For the text-containing cell, return its midpoint in (x, y) coordinate format. 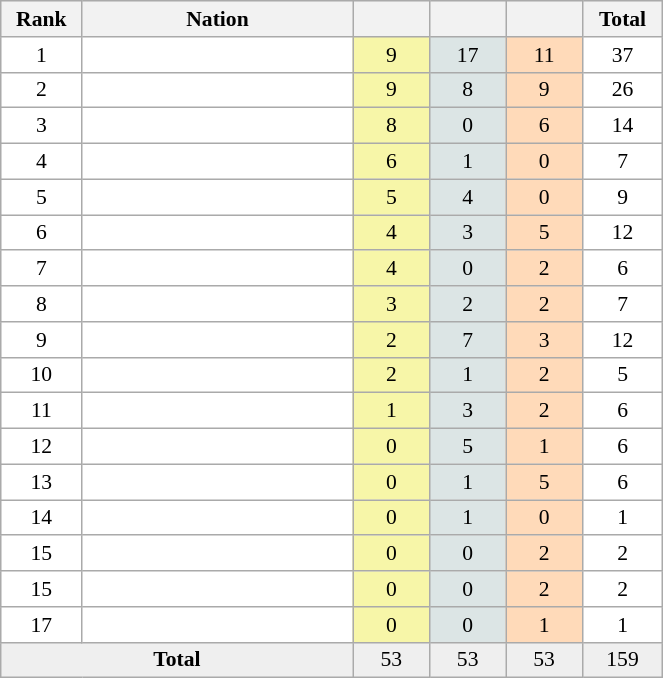
10 (42, 375)
13 (42, 482)
Rank (42, 19)
Nation (218, 19)
37 (622, 55)
26 (622, 90)
159 (622, 660)
